Return [x, y] of the center of cell containing provided text 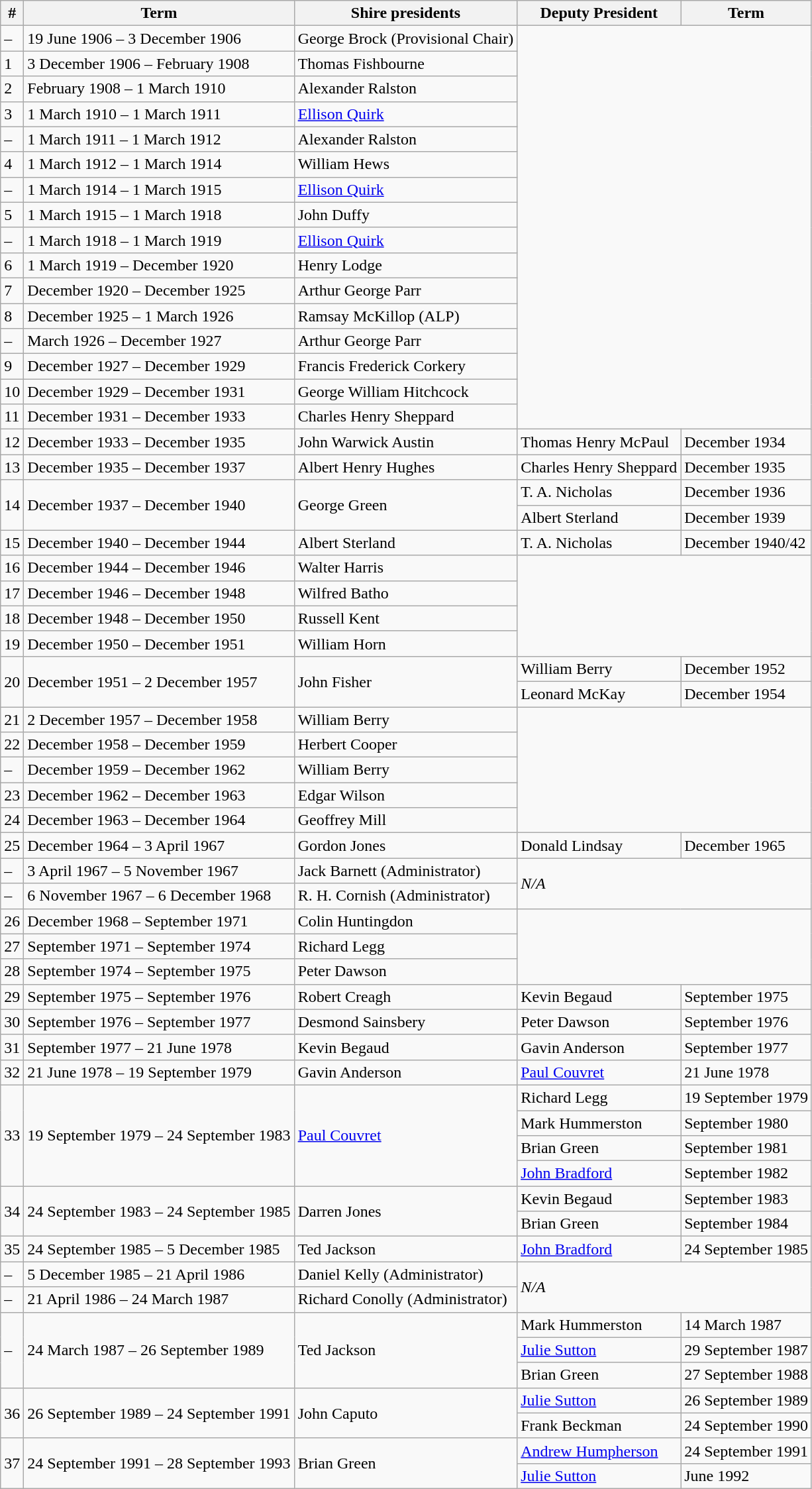
December 1951 – 2 December 1957 [159, 681]
8 [12, 316]
George William Hitchcock [405, 392]
December 1925 – 1 March 1926 [159, 316]
21 June 1978 – 19 September 1979 [159, 1072]
7 [12, 290]
21 April 1986 – 24 March 1987 [159, 1299]
6 [12, 265]
December 1952 [746, 669]
Herbert Cooper [405, 745]
3 December 1906 – February 1908 [159, 64]
Deputy President [599, 13]
19 September 1979 [746, 1097]
Shire presidents [405, 13]
26 September 1989 – 24 September 1991 [159, 1413]
December 1963 – December 1964 [159, 820]
24 September 1983 – 24 September 1985 [159, 1211]
31 [12, 1047]
September 1983 [746, 1199]
December 1948 – December 1950 [159, 618]
27 [12, 946]
June 1992 [746, 1476]
37 [12, 1463]
Henry Lodge [405, 265]
Darren Jones [405, 1211]
Gordon Jones [405, 846]
R. H. Cornish (Administrator) [405, 896]
December 1968 – September 1971 [159, 921]
2 December 1957 – December 1958 [159, 719]
December 1965 [746, 846]
2 [12, 89]
15 [12, 543]
December 1929 – December 1931 [159, 392]
December 1920 – December 1925 [159, 290]
24 September 1985 – 5 December 1985 [159, 1249]
21 [12, 719]
22 [12, 745]
26 September 1989 [746, 1400]
12 [12, 442]
25 [12, 846]
5 December 1985 – 21 April 1986 [159, 1274]
William Hews [405, 164]
December 1959 – December 1962 [159, 770]
24 September 1985 [746, 1249]
24 March 1987 – 26 September 1989 [159, 1350]
6 November 1967 – 6 December 1968 [159, 896]
December 1933 – December 1935 [159, 442]
John Duffy [405, 215]
December 1937 – December 1940 [159, 505]
1 March 1918 – 1 March 1919 [159, 240]
Wilfred Batho [405, 593]
Andrew Humpherson [599, 1451]
1 [12, 64]
19 June 1906 – 3 December 1906 [159, 38]
1 March 1919 – December 1920 [159, 265]
John Caputo [405, 1413]
September 1974 – September 1975 [159, 971]
September 1975 – September 1976 [159, 997]
Francis Frederick Corkery [405, 366]
September 1976 – September 1977 [159, 1022]
September 1975 [746, 997]
Russell Kent [405, 618]
28 [12, 971]
December 1935 [746, 467]
14 March 1987 [746, 1325]
16 [12, 568]
1 March 1912 – 1 March 1914 [159, 164]
September 1982 [746, 1174]
19 September 1979 – 24 September 1983 [159, 1135]
December 1927 – December 1929 [159, 366]
Richard Conolly (Administrator) [405, 1299]
34 [12, 1211]
24 September 1991 – 28 September 1993 [159, 1463]
# [12, 13]
27 September 1988 [746, 1375]
December 1940/42 [746, 543]
21 June 1978 [746, 1072]
September 1977 [746, 1047]
13 [12, 467]
9 [12, 366]
March 1926 – December 1927 [159, 341]
19 [12, 643]
December 1946 – December 1948 [159, 593]
Geoffrey Mill [405, 820]
4 [12, 164]
24 [12, 820]
5 [12, 215]
December 1954 [746, 694]
September 1981 [746, 1148]
John Warwick Austin [405, 442]
Leonard McKay [599, 694]
23 [12, 795]
24 September 1991 [746, 1451]
December 1935 – December 1937 [159, 467]
Thomas Fishbourne [405, 64]
December 1944 – December 1946 [159, 568]
26 [12, 921]
John Fisher [405, 681]
Edgar Wilson [405, 795]
11 [12, 417]
Frank Beckman [599, 1425]
George Green [405, 505]
29 [12, 997]
Robert Creagh [405, 997]
Albert Henry Hughes [405, 467]
September 1980 [746, 1123]
Ramsay McKillop (ALP) [405, 316]
December 1931 – December 1933 [159, 417]
September 1984 [746, 1224]
Jack Barnett (Administrator) [405, 871]
29 September 1987 [746, 1350]
September 1976 [746, 1022]
1 March 1915 – 1 March 1918 [159, 215]
14 [12, 505]
December 1940 – December 1944 [159, 543]
Colin Huntingdon [405, 921]
Desmond Sainsbery [405, 1022]
35 [12, 1249]
Thomas Henry McPaul [599, 442]
December 1964 – 3 April 1967 [159, 846]
George Brock (Provisional Chair) [405, 38]
December 1958 – December 1959 [159, 745]
3 April 1967 – 5 November 1967 [159, 871]
24 September 1990 [746, 1425]
William Horn [405, 643]
December 1950 – December 1951 [159, 643]
17 [12, 593]
33 [12, 1135]
Donald Lindsay [599, 846]
December 1962 – December 1963 [159, 795]
1 March 1914 – 1 March 1915 [159, 190]
18 [12, 618]
32 [12, 1072]
36 [12, 1413]
30 [12, 1022]
Daniel Kelly (Administrator) [405, 1274]
February 1908 – 1 March 1910 [159, 89]
September 1971 – September 1974 [159, 946]
December 1939 [746, 518]
December 1934 [746, 442]
1 March 1910 – 1 March 1911 [159, 114]
September 1977 – 21 June 1978 [159, 1047]
December 1936 [746, 492]
20 [12, 681]
Walter Harris [405, 568]
3 [12, 114]
10 [12, 392]
1 March 1911 – 1 March 1912 [159, 139]
